Scan for the cell matching the given text and deliver its [x, y] coordinate at center. 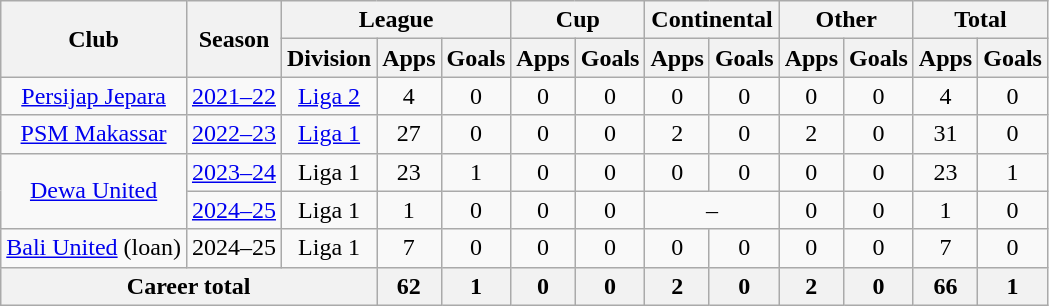
Total [980, 20]
Career total [189, 286]
Dewa United [94, 191]
Other [846, 20]
PSM Makassar [94, 134]
31 [945, 134]
2023–24 [234, 172]
2021–22 [234, 96]
League [396, 20]
Club [94, 39]
62 [409, 286]
2022–23 [234, 134]
Season [234, 39]
Division [330, 58]
Continental [712, 20]
Bali United (loan) [94, 248]
Cup [578, 20]
Liga 2 [330, 96]
66 [945, 286]
– [712, 210]
27 [409, 134]
Persijap Jepara [94, 96]
